Identify which cell holds the provided text, then report its (x, y) central coordinate. 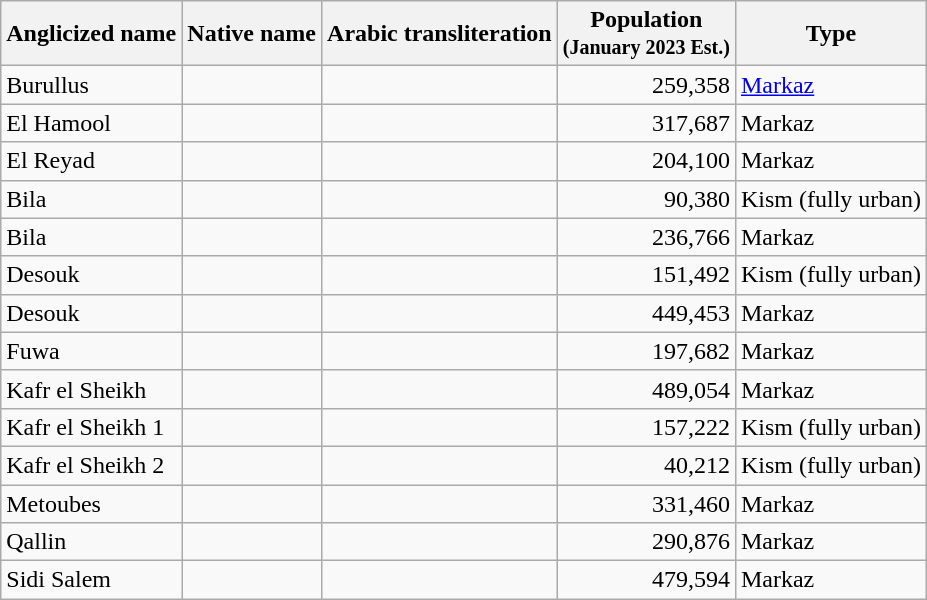
197,682 (646, 351)
204,100 (646, 161)
Kafr el Sheikh (92, 389)
Kafr el Sheikh 1 (92, 427)
236,766 (646, 237)
90,380 (646, 199)
317,687 (646, 123)
449,453 (646, 313)
259,358 (646, 85)
290,876 (646, 542)
151,492 (646, 275)
Type (830, 34)
157,222 (646, 427)
479,594 (646, 580)
Population(January 2023 Est.) (646, 34)
Native name (252, 34)
Arabic transliteration (440, 34)
Qallin (92, 542)
331,460 (646, 503)
Sidi Salem (92, 580)
Anglicized name (92, 34)
40,212 (646, 465)
Fuwa (92, 351)
Kafr el Sheikh 2 (92, 465)
El Hamool (92, 123)
El Reyad (92, 161)
489,054 (646, 389)
Burullus (92, 85)
Metoubes (92, 503)
